Provide the (X, Y) coordinate of the cell's center where the given text is located.  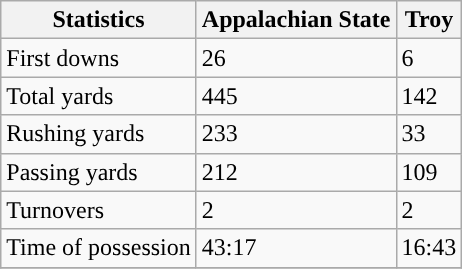
26 (296, 58)
Turnovers (99, 210)
First downs (99, 58)
142 (429, 96)
6 (429, 58)
445 (296, 96)
Statistics (99, 20)
16:43 (429, 248)
212 (296, 172)
Appalachian State (296, 20)
43:17 (296, 248)
Time of possession (99, 248)
Passing yards (99, 172)
Total yards (99, 96)
Troy (429, 20)
109 (429, 172)
Rushing yards (99, 134)
33 (429, 134)
233 (296, 134)
